From the cell containing the given text, extract its center point as [x, y] coordinate. 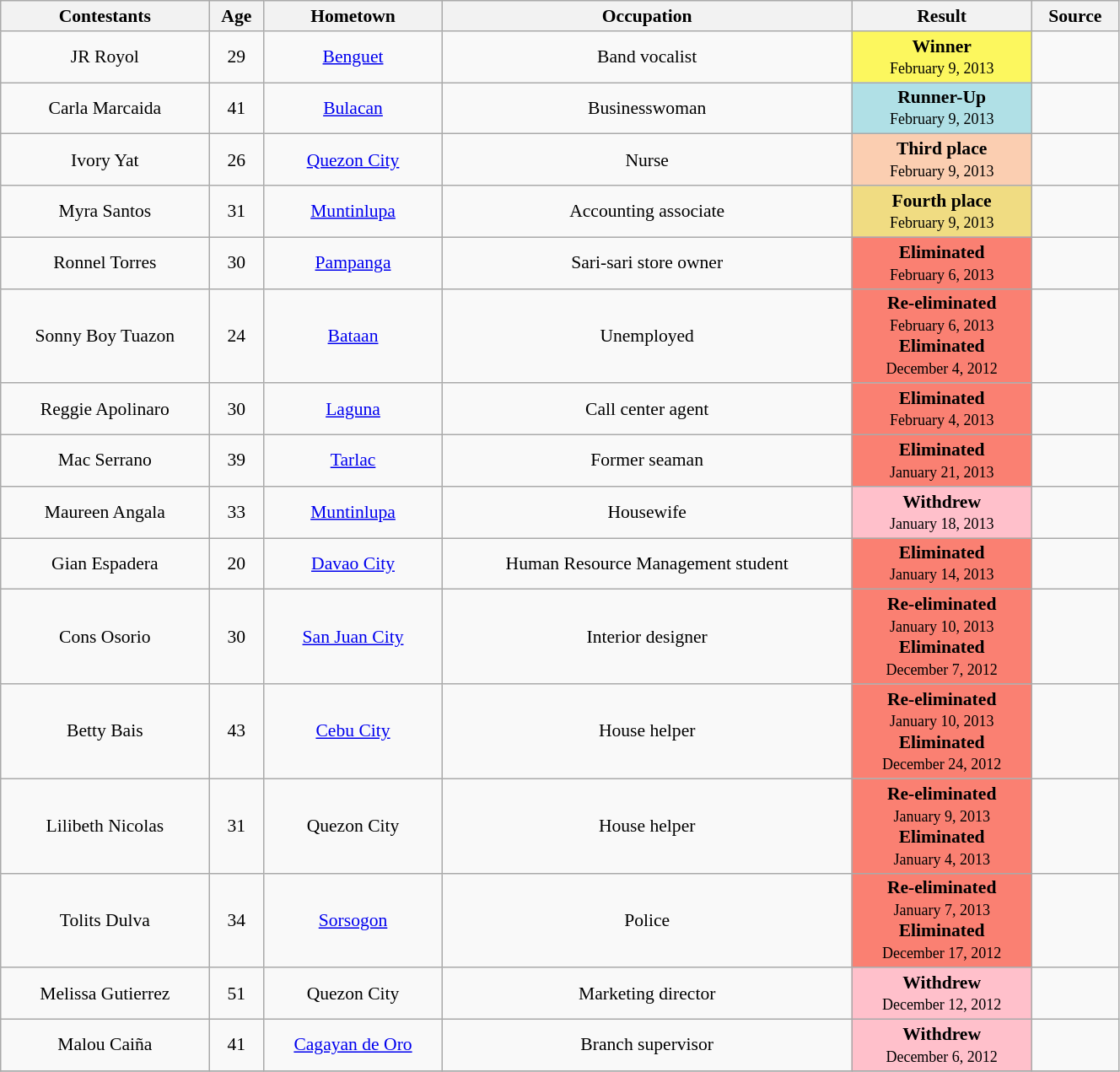
Housewife [647, 513]
Marketing director [647, 994]
Occupation [647, 16]
EliminatedFebruary 4, 2013 [941, 410]
Ronnel Torres [105, 263]
Source [1074, 16]
33 [236, 513]
Nurse [647, 160]
Former seaman [647, 461]
Re-eliminatedJanuary 10, 2013EliminatedDecember 24, 2012 [941, 731]
Maureen Angala [105, 513]
San Juan City [353, 637]
Benguet [353, 57]
EliminatedFebruary 6, 2013 [941, 263]
Gian Espadera [105, 563]
Mac Serrano [105, 461]
JR Royol [105, 57]
Businesswoman [647, 108]
Davao City [353, 563]
Reggie Apolinaro [105, 410]
Band vocalist [647, 57]
Police [647, 920]
24 [236, 336]
Accounting associate [647, 211]
WinnerFebruary 9, 2013 [941, 57]
Betty Bais [105, 731]
51 [236, 994]
Sonny Boy Tuazon [105, 336]
EliminatedJanuary 14, 2013 [941, 563]
WithdrewDecember 6, 2012 [941, 1046]
Bataan [353, 336]
Re-eliminatedJanuary 10, 2013EliminatedDecember 7, 2012 [941, 637]
34 [236, 920]
Bulacan [353, 108]
26 [236, 160]
20 [236, 563]
Third placeFebruary 9, 2013 [941, 160]
Malou Caiña [105, 1046]
Re-eliminatedJanuary 7, 2013EliminatedDecember 17, 2012 [941, 920]
WithdrewJanuary 18, 2013 [941, 513]
43 [236, 731]
WithdrewDecember 12, 2012 [941, 994]
Interior designer [647, 637]
Age [236, 16]
Cons Osorio [105, 637]
Lilibeth Nicolas [105, 826]
Sari-sari store owner [647, 263]
Runner-UpFebruary 9, 2013 [941, 108]
Cebu City [353, 731]
Contestants [105, 16]
Unemployed [647, 336]
Pampanga [353, 263]
EliminatedJanuary 21, 2013 [941, 461]
Melissa Gutierrez [105, 994]
Hometown [353, 16]
Branch supervisor [647, 1046]
Myra Santos [105, 211]
Carla Marcaida [105, 108]
Laguna [353, 410]
Re-eliminatedFebruary 6, 2013EliminatedDecember 4, 2012 [941, 336]
Ivory Yat [105, 160]
Result [941, 16]
Cagayan de Oro [353, 1046]
Human Resource Management student [647, 563]
29 [236, 57]
Call center agent [647, 410]
Sorsogon [353, 920]
Tolits Dulva [105, 920]
39 [236, 461]
Re-eliminatedJanuary 9, 2013EliminatedJanuary 4, 2013 [941, 826]
Fourth placeFebruary 9, 2013 [941, 211]
Tarlac [353, 461]
